Provide the [x, y] coordinate of the cell's center where the given text is located.  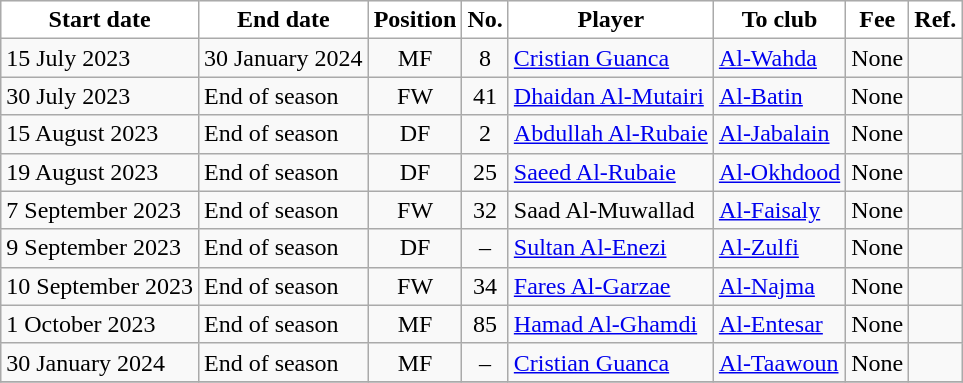
41 [485, 96]
Al-Batin [779, 96]
Al-Wahda [779, 58]
10 September 2023 [100, 286]
No. [485, 20]
Start date [100, 20]
Saeed Al-Rubaie [610, 172]
Saad Al-Muwallad [610, 210]
7 September 2023 [100, 210]
Hamad Al-Ghamdi [610, 324]
Player [610, 20]
End date [283, 20]
Abdullah Al-Rubaie [610, 134]
Dhaidan Al-Mutairi [610, 96]
Sultan Al-Enezi [610, 248]
25 [485, 172]
1 October 2023 [100, 324]
15 August 2023 [100, 134]
Fares Al-Garzae [610, 286]
Al-Zulfi [779, 248]
2 [485, 134]
Ref. [936, 20]
Fee [878, 20]
Al-Najma [779, 286]
85 [485, 324]
Position [415, 20]
32 [485, 210]
To club [779, 20]
Al-Okhdood [779, 172]
15 July 2023 [100, 58]
Al-Entesar [779, 324]
Al-Jabalain [779, 134]
34 [485, 286]
30 July 2023 [100, 96]
19 August 2023 [100, 172]
8 [485, 58]
Al-Faisaly [779, 210]
9 September 2023 [100, 248]
Al-Taawoun [779, 362]
